Provide the [X, Y] coordinate of the cell's center where the given text is located.  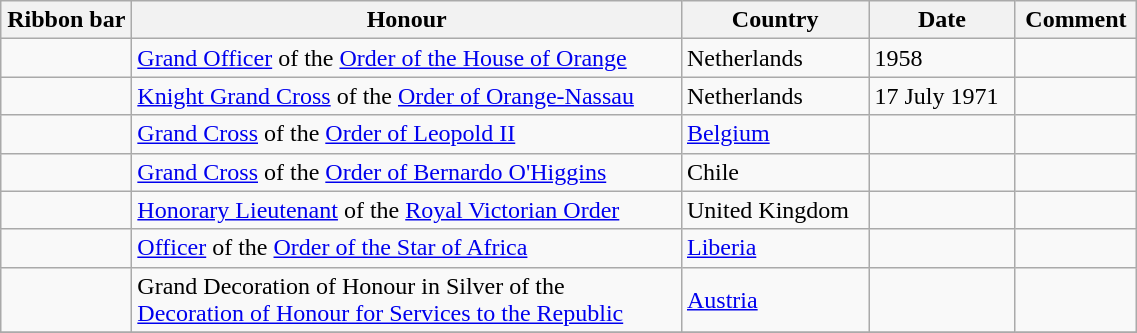
Knight Grand Cross of the Order of Orange-Nassau [407, 96]
Grand Cross of the Order of Bernardo O'Higgins [407, 172]
17 July 1971 [942, 96]
Officer of the Order of the Star of Africa [407, 248]
1958 [942, 58]
Chile [774, 172]
Grand Cross of the Order of Leopold II [407, 134]
Ribbon bar [66, 20]
Date [942, 20]
Liberia [774, 248]
Grand Officer of the Order of the House of Orange [407, 58]
United Kingdom [774, 210]
Honorary Lieutenant of the Royal Victorian Order [407, 210]
Belgium [774, 134]
Honour [407, 20]
Comment [1076, 20]
Austria [774, 300]
Country [774, 20]
Grand Decoration of Honour in Silver of the Decoration of Honour for Services to the Republic [407, 300]
